Find where the given text appears and provide that cell's center as (x, y) coordinate. 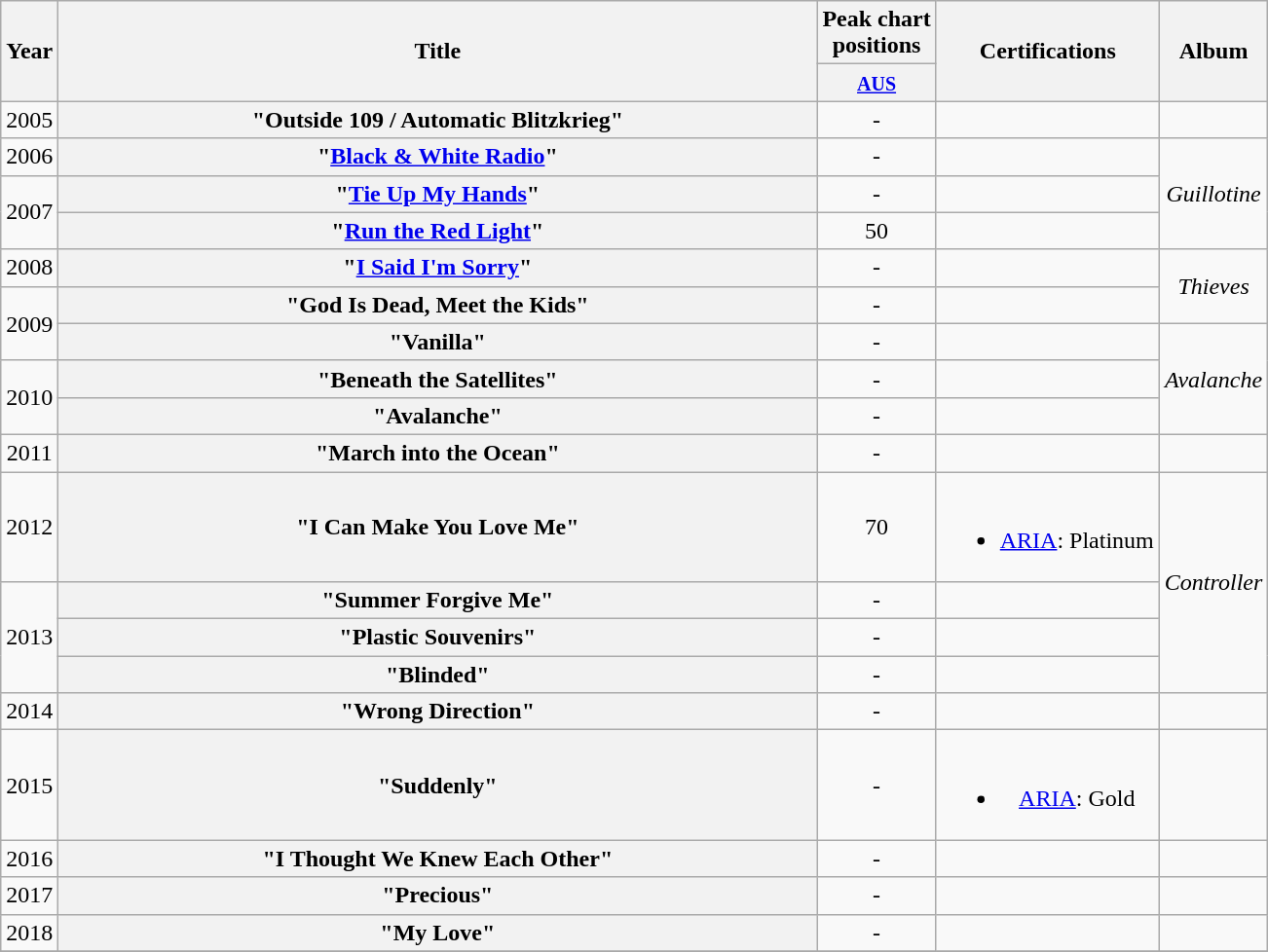
2012 (29, 526)
2013 (29, 638)
AUS (876, 83)
"I Can Make You Love Me" (438, 526)
Avalanche (1213, 379)
2014 (29, 712)
ARIA: Platinum (1048, 526)
"I Thought We Knew Each Other" (438, 859)
"Outside 109 / Automatic Blitzkrieg" (438, 120)
Guillotine (1213, 194)
2007 (29, 212)
"My Love" (438, 933)
2015 (29, 785)
2005 (29, 120)
2016 (29, 859)
2011 (29, 453)
Album (1213, 51)
"Plastic Souvenirs" (438, 638)
2017 (29, 896)
"Vanilla" (438, 342)
"Blinded" (438, 675)
"Suddenly" (438, 785)
50 (876, 231)
"I Said I'm Sorry" (438, 268)
Controller (1213, 582)
2010 (29, 397)
"Precious" (438, 896)
2009 (29, 323)
ARIA: Gold (1048, 785)
"Avalanche" (438, 416)
Year (29, 51)
70 (876, 526)
"Beneath the Satellites" (438, 379)
"Summer Forgive Me" (438, 601)
Peak chartpositions (876, 33)
Title (438, 51)
"God Is Dead, Meet the Kids" (438, 305)
Certifications (1048, 51)
"Wrong Direction" (438, 712)
"Run the Red Light" (438, 231)
2018 (29, 933)
Thieves (1213, 286)
"Black & White Radio" (438, 157)
"Tie Up My Hands" (438, 194)
2008 (29, 268)
2006 (29, 157)
"March into the Ocean" (438, 453)
